From the cell containing the given text, extract its center point as [X, Y] coordinate. 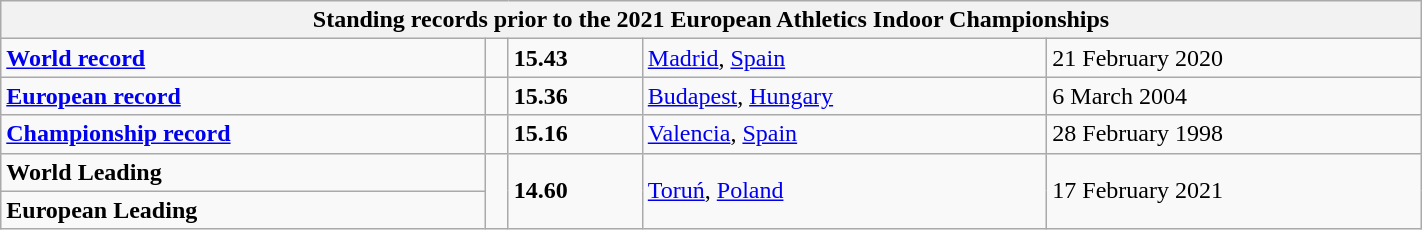
Standing records prior to the 2021 European Athletics Indoor Championships [711, 20]
14.60 [575, 191]
European record [244, 96]
21 February 2020 [1234, 58]
Madrid, Spain [844, 58]
World Leading [244, 172]
Toruń, Poland [844, 191]
Budapest, Hungary [844, 96]
17 February 2021 [1234, 191]
15.43 [575, 58]
World record [244, 58]
15.16 [575, 134]
Valencia, Spain [844, 134]
15.36 [575, 96]
Championship record [244, 134]
28 February 1998 [1234, 134]
6 March 2004 [1234, 96]
European Leading [244, 210]
